Output the (x, y) coordinate of the center of the cell containing the given text.  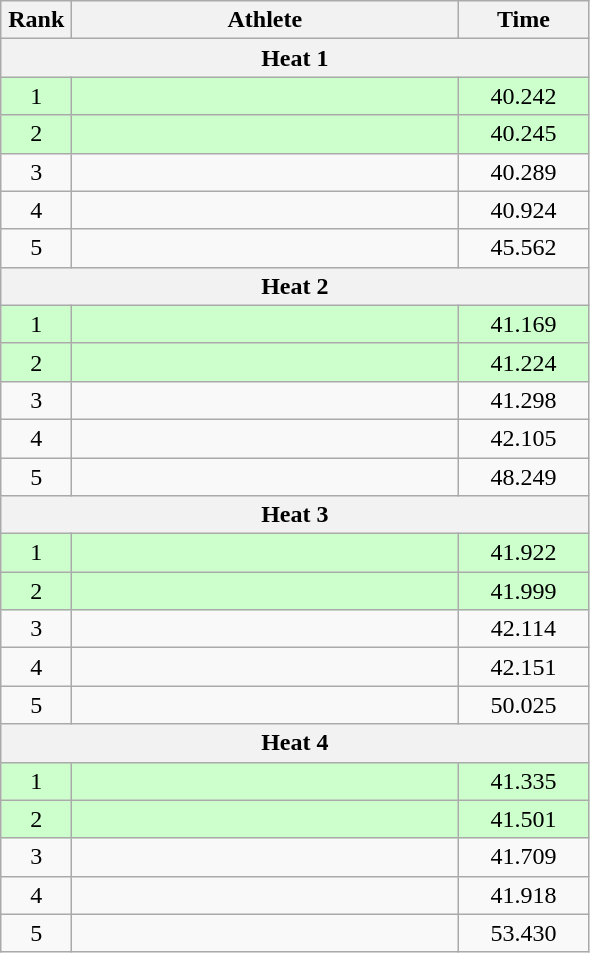
Rank (36, 20)
50.025 (524, 705)
Athlete (265, 20)
41.922 (524, 553)
40.289 (524, 172)
41.224 (524, 362)
41.709 (524, 857)
Heat 3 (295, 515)
42.105 (524, 438)
53.430 (524, 933)
41.918 (524, 895)
41.335 (524, 781)
42.151 (524, 667)
41.501 (524, 819)
42.114 (524, 629)
40.242 (524, 96)
40.245 (524, 134)
Heat 2 (295, 286)
40.924 (524, 210)
45.562 (524, 248)
41.169 (524, 324)
48.249 (524, 477)
41.298 (524, 400)
Heat 1 (295, 58)
Time (524, 20)
41.999 (524, 591)
Heat 4 (295, 743)
